From the cell containing the given text, extract its center point as (X, Y) coordinate. 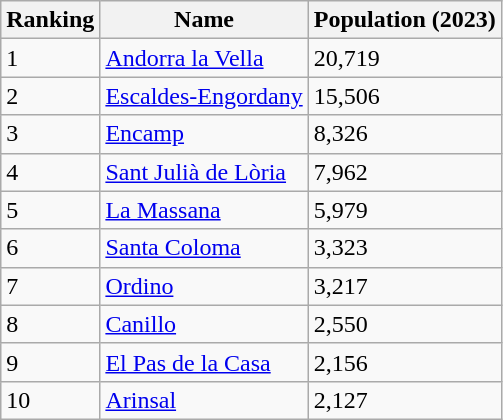
2,156 (404, 362)
Canillo (204, 324)
Escaldes-Engordany (204, 96)
Encamp (204, 134)
1 (50, 58)
El Pas de la Casa (204, 362)
3,323 (404, 248)
Arinsal (204, 400)
Population (2023) (404, 20)
5,979 (404, 210)
8,326 (404, 134)
2,127 (404, 400)
3,217 (404, 286)
La Massana (204, 210)
2,550 (404, 324)
Andorra la Vella (204, 58)
2 (50, 96)
10 (50, 400)
7 (50, 286)
Ranking (50, 20)
Sant Julià de Lòria (204, 172)
Ordino (204, 286)
Santa Coloma (204, 248)
8 (50, 324)
5 (50, 210)
4 (50, 172)
3 (50, 134)
6 (50, 248)
7,962 (404, 172)
15,506 (404, 96)
Name (204, 20)
20,719 (404, 58)
9 (50, 362)
